Extract the [x, y] coordinate from the center of the cell holding the provided text.  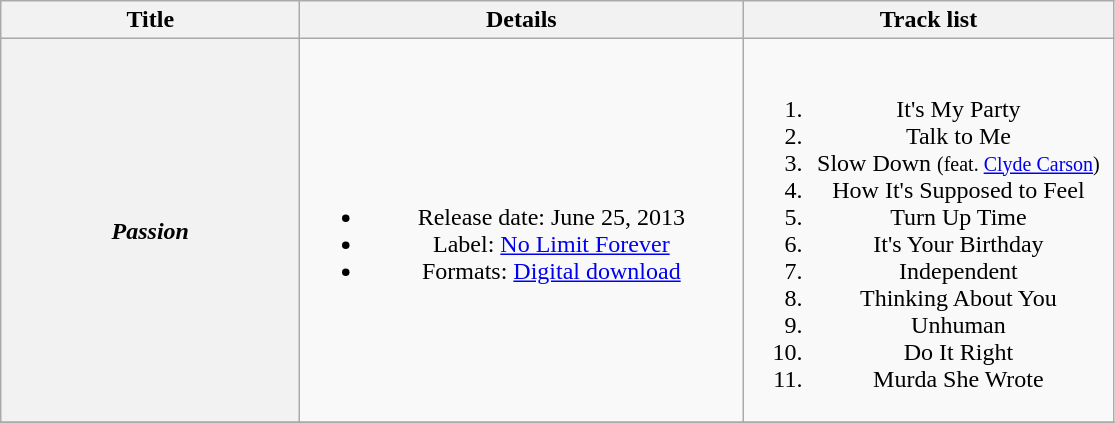
Passion [150, 230]
Track list [928, 20]
Release date: June 25, 2013Label: No Limit ForeverFormats: Digital download [522, 230]
Title [150, 20]
Details [522, 20]
